Scan for the cell matching the given text and deliver its (X, Y) coordinate at center. 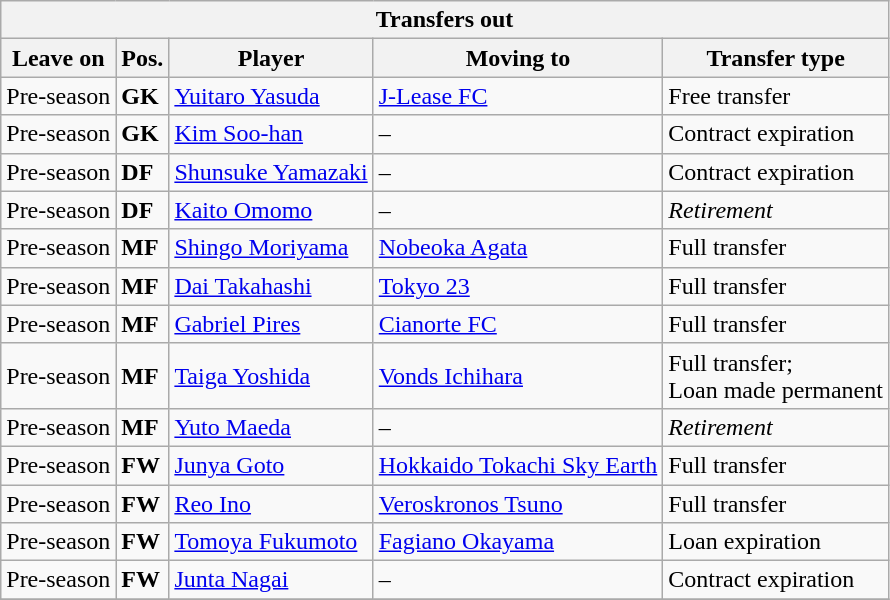
Player (271, 58)
Moving to (518, 58)
Full transfer; Loan made permanent (776, 376)
Leave on (58, 58)
Junta Nagai (271, 580)
Taiga Yoshida (271, 376)
Tokyo 23 (518, 286)
Nobeoka Agata (518, 248)
Yuto Maeda (271, 427)
Reo Ino (271, 503)
Cianorte FC (518, 324)
Kim Soo-han (271, 134)
Hokkaido Tokachi Sky Earth (518, 465)
Veroskronos Tsuno (518, 503)
Vonds Ichihara (518, 376)
Kaito Omomo (271, 210)
Shingo Moriyama (271, 248)
Shunsuke Yamazaki (271, 172)
Tomoya Fukumoto (271, 542)
Yuitaro Yasuda (271, 96)
J-Lease FC (518, 96)
Dai Takahashi (271, 286)
Transfer type (776, 58)
Loan expiration (776, 542)
Junya Goto (271, 465)
Free transfer (776, 96)
Transfers out (445, 20)
Gabriel Pires (271, 324)
Pos. (142, 58)
Fagiano Okayama (518, 542)
